Extract the [x, y] coordinate from the center of the cell holding the provided text.  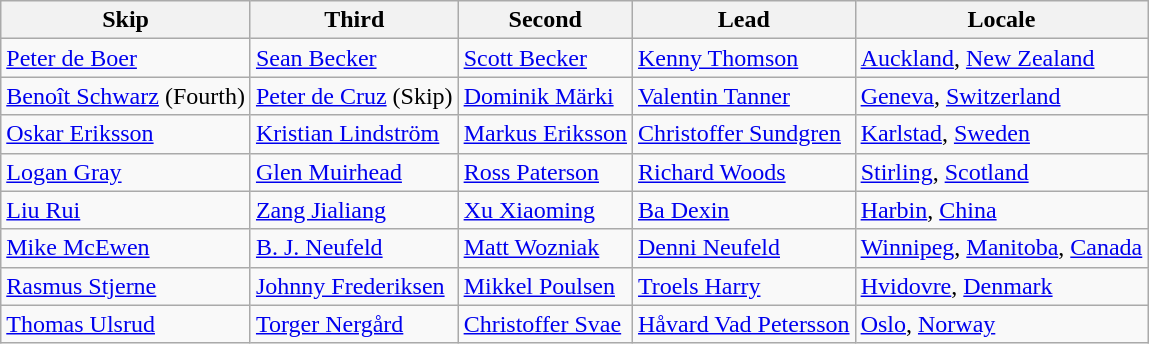
Kristian Lindström [354, 134]
Lead [744, 20]
Xu Xiaoming [545, 210]
Skip [126, 20]
Matt Wozniak [545, 248]
Håvard Vad Petersson [744, 324]
Third [354, 20]
B. J. Neufeld [354, 248]
Hvidovre, Denmark [1002, 286]
Winnipeg, Manitoba, Canada [1002, 248]
Second [545, 20]
Ba Dexin [744, 210]
Oslo, Norway [1002, 324]
Zang Jialiang [354, 210]
Denni Neufeld [744, 248]
Geneva, Switzerland [1002, 96]
Rasmus Stjerne [126, 286]
Mike McEwen [126, 248]
Karlstad, Sweden [1002, 134]
Oskar Eriksson [126, 134]
Ross Paterson [545, 172]
Richard Woods [744, 172]
Peter de Cruz (Skip) [354, 96]
Scott Becker [545, 58]
Sean Becker [354, 58]
Dominik Märki [545, 96]
Logan Gray [126, 172]
Christoffer Sundgren [744, 134]
Benoît Schwarz (Fourth) [126, 96]
Stirling, Scotland [1002, 172]
Harbin, China [1002, 210]
Auckland, New Zealand [1002, 58]
Kenny Thomson [744, 58]
Thomas Ulsrud [126, 324]
Glen Muirhead [354, 172]
Troels Harry [744, 286]
Mikkel Poulsen [545, 286]
Peter de Boer [126, 58]
Liu Rui [126, 210]
Locale [1002, 20]
Christoffer Svae [545, 324]
Valentin Tanner [744, 96]
Torger Nergård [354, 324]
Johnny Frederiksen [354, 286]
Markus Eriksson [545, 134]
